Scan for the cell matching the given text and deliver its (x, y) coordinate at center. 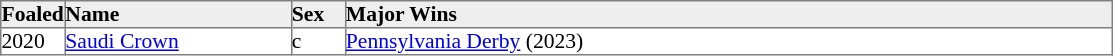
Name (178, 14)
2020 (33, 42)
Major Wins (728, 14)
Foaled (33, 14)
Pennsylvania Derby (2023) (728, 42)
Sex (318, 14)
c (318, 42)
Saudi Crown (178, 42)
